Identify which cell holds the provided text, then report its (X, Y) central coordinate. 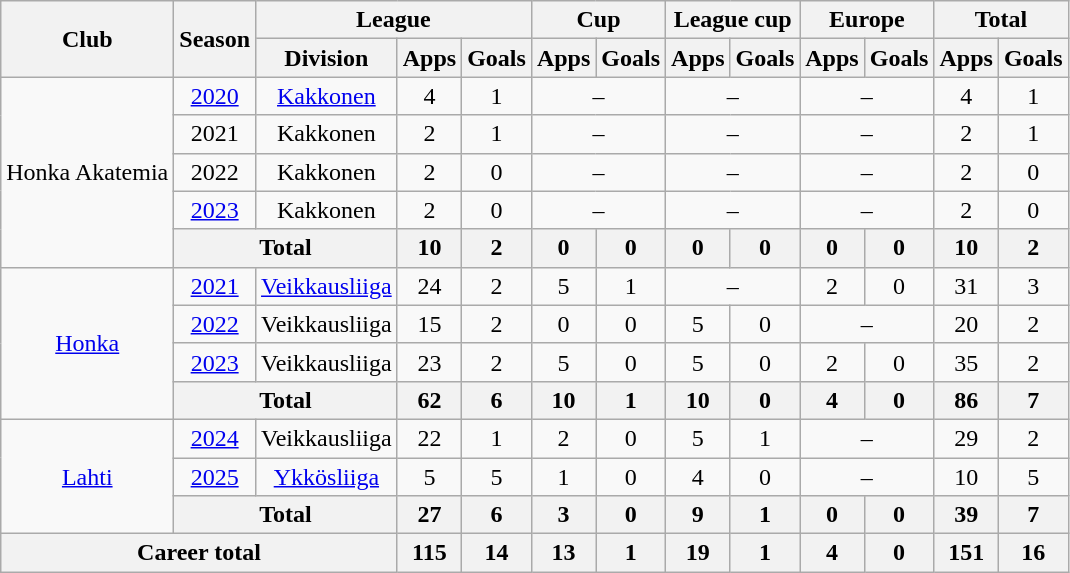
2024 (215, 438)
35 (966, 362)
31 (966, 286)
27 (429, 515)
Honka (88, 343)
86 (966, 400)
League cup (733, 20)
22 (429, 438)
Europe (867, 20)
League (394, 20)
151 (966, 553)
23 (429, 362)
Division (327, 58)
Season (215, 39)
Club (88, 39)
14 (497, 553)
39 (966, 515)
Cup (598, 20)
16 (1033, 553)
15 (429, 324)
13 (563, 553)
2020 (215, 96)
62 (429, 400)
Career total (199, 553)
24 (429, 286)
Ykkösliiga (327, 477)
19 (698, 553)
20 (966, 324)
Honka Akatemia (88, 172)
2025 (215, 477)
29 (966, 438)
Lahti (88, 476)
9 (698, 515)
115 (429, 553)
